Find where the given text appears and provide that cell's center as (X, Y) coordinate. 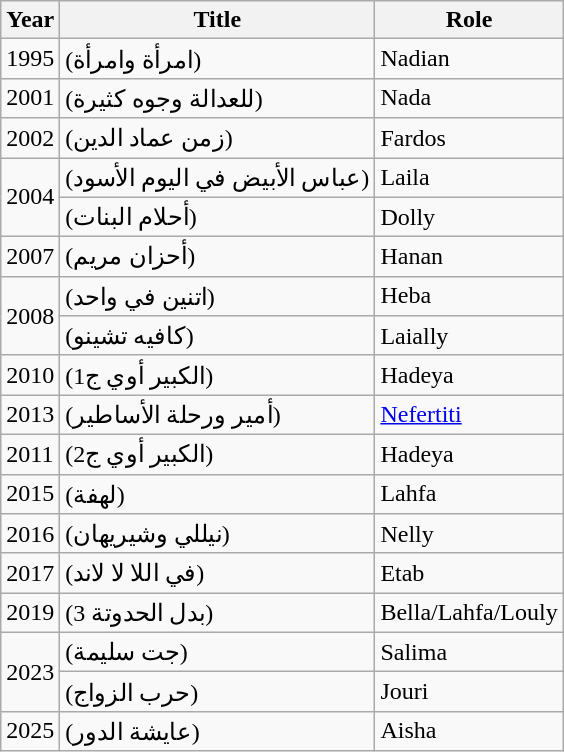
Laially (469, 336)
2001 (30, 98)
Aisha (469, 731)
2023 (30, 672)
(الكبير أوي ج2) (218, 454)
(زمن عماد الدين) (218, 138)
2004 (30, 198)
Dolly (469, 217)
(أحزان مريم) (218, 257)
(كافيه تشينو) (218, 336)
(عايشة الدور) (218, 731)
Fardos (469, 138)
2008 (30, 316)
(امرأة وامرأة) (218, 59)
(الكبير أوي ج1) (218, 375)
Lahfa (469, 494)
2015 (30, 494)
(أحلام البنات) (218, 217)
Bella/Lahfa/Louly (469, 613)
2011 (30, 454)
(جت سليمة) (218, 652)
2002 (30, 138)
2013 (30, 415)
(لهفة) (218, 494)
Nefertiti (469, 415)
2010 (30, 375)
Jouri (469, 692)
Heba (469, 296)
(نيللي وشيريهان) (218, 534)
(عباس الأبيض في اليوم الأسود) (218, 178)
Nelly (469, 534)
2007 (30, 257)
Etab (469, 573)
2017 (30, 573)
2019 (30, 613)
Title (218, 20)
(للعدالة وجوه كثيرة) (218, 98)
Laila (469, 178)
2016 (30, 534)
(أمير ورحلة الأساطير) (218, 415)
(بدل الحدوتة 3) (218, 613)
(في اللا لا لاند) (218, 573)
(اتنين في واحد) (218, 296)
Nada (469, 98)
(حرب الزواج) (218, 692)
Salima (469, 652)
1995 (30, 59)
Hanan (469, 257)
Year (30, 20)
2025 (30, 731)
Nadian (469, 59)
Role (469, 20)
